Determine the (X, Y) coordinate at the center of the cell enclosing the given text.  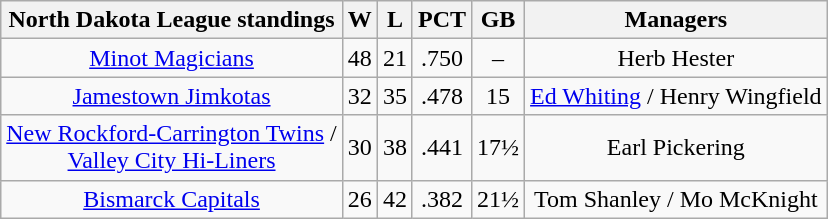
.750 (442, 58)
15 (498, 96)
L (394, 20)
21½ (498, 199)
30 (360, 148)
38 (394, 148)
42 (394, 199)
Tom Shanley / Mo McKnight (676, 199)
W (360, 20)
Bismarck Capitals (172, 199)
48 (360, 58)
.382 (442, 199)
North Dakota League standings (172, 20)
Minot Magicians (172, 58)
– (498, 58)
26 (360, 199)
Earl Pickering (676, 148)
21 (394, 58)
Herb Hester (676, 58)
17½ (498, 148)
35 (394, 96)
PCT (442, 20)
.441 (442, 148)
New Rockford-Carrington Twins /Valley City Hi-Liners (172, 148)
GB (498, 20)
Managers (676, 20)
Ed Whiting / Henry Wingfield (676, 96)
32 (360, 96)
Jamestown Jimkotas (172, 96)
.478 (442, 96)
